Determine the (X, Y) coordinate at the center of the cell enclosing the given text.  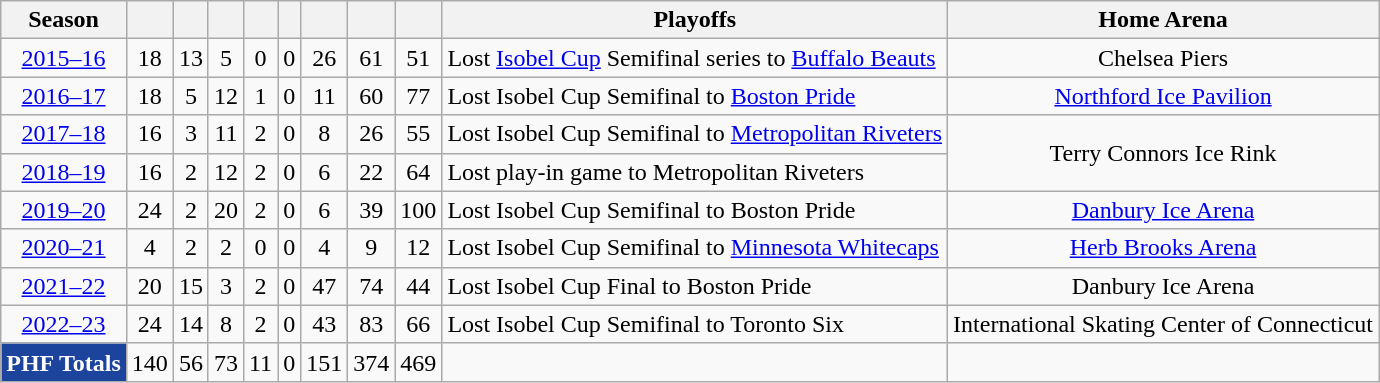
64 (418, 172)
51 (418, 58)
13 (190, 58)
Lost Isobel Cup Final to Boston Pride (695, 286)
60 (372, 96)
56 (190, 362)
469 (418, 362)
43 (324, 324)
61 (372, 58)
39 (372, 210)
Lost Isobel Cup Semifinal to Toronto Six (695, 324)
74 (372, 286)
Lost Isobel Cup Semifinal to Minnesota Whitecaps (695, 248)
73 (226, 362)
66 (418, 324)
Terry Connors Ice Rink (1164, 153)
2019–20 (64, 210)
9 (372, 248)
2017–18 (64, 134)
International Skating Center of Connecticut (1164, 324)
14 (190, 324)
44 (418, 286)
Lost Isobel Cup Semifinal to Metropolitan Riveters (695, 134)
15 (190, 286)
140 (150, 362)
83 (372, 324)
2021–22 (64, 286)
Season (64, 20)
374 (372, 362)
22 (372, 172)
Home Arena (1164, 20)
2016–17 (64, 96)
47 (324, 286)
2020–21 (64, 248)
Northford Ice Pavilion (1164, 96)
55 (418, 134)
Herb Brooks Arena (1164, 248)
PHF Totals (64, 362)
1 (260, 96)
2015–16 (64, 58)
Lost Isobel Cup Semifinal series to Buffalo Beauts (695, 58)
100 (418, 210)
2018–19 (64, 172)
151 (324, 362)
Playoffs (695, 20)
77 (418, 96)
Chelsea Piers (1164, 58)
Lost play-in game to Metropolitan Riveters (695, 172)
2022–23 (64, 324)
